Identify which cell holds the provided text, then report its (X, Y) central coordinate. 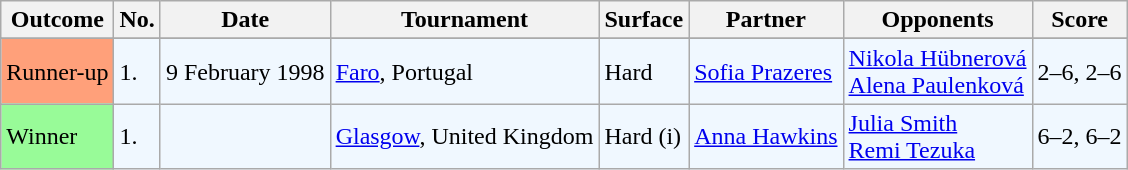
9 February 1998 (245, 72)
Score (1080, 20)
Outcome (58, 20)
Julia Smith Remi Tezuka (938, 136)
2–6, 2–6 (1080, 72)
Faro, Portugal (464, 72)
Tournament (464, 20)
Winner (58, 136)
Nikola Hübnerová Alena Paulenková (938, 72)
Hard (i) (644, 136)
Anna Hawkins (766, 136)
Date (245, 20)
Surface (644, 20)
Partner (766, 20)
No. (137, 20)
Glasgow, United Kingdom (464, 136)
Runner-up (58, 72)
6–2, 6–2 (1080, 136)
Opponents (938, 20)
Hard (644, 72)
Sofia Prazeres (766, 72)
